Provide the (X, Y) coordinate of the cell's center where the given text is located.  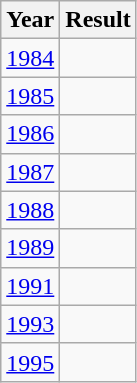
1985 (30, 96)
1993 (30, 324)
1986 (30, 134)
1988 (30, 210)
1984 (30, 58)
1995 (30, 362)
1987 (30, 172)
1991 (30, 286)
1989 (30, 248)
Year (30, 20)
Result (98, 20)
